Determine the [X, Y] coordinate at the center of the cell enclosing the given text.  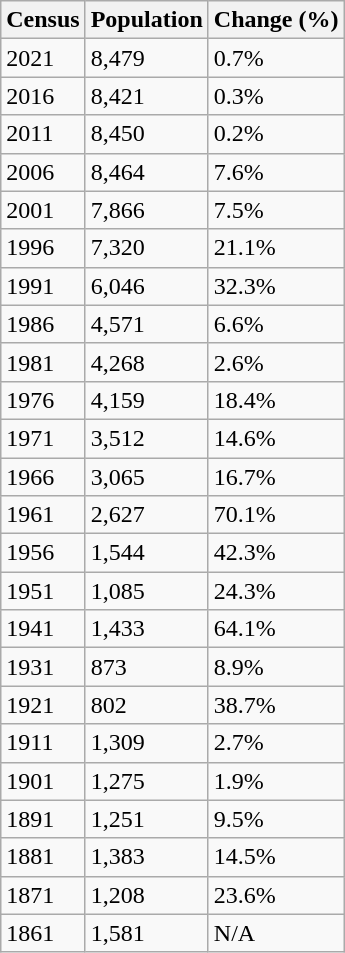
38.7% [276, 705]
3,065 [146, 477]
1,309 [146, 743]
1,208 [146, 895]
0.3% [276, 96]
6,046 [146, 286]
Census [43, 20]
1871 [43, 895]
1891 [43, 819]
8,450 [146, 134]
2006 [43, 172]
1881 [43, 857]
2011 [43, 134]
7,866 [146, 210]
1941 [43, 629]
1,433 [146, 629]
9.5% [276, 819]
16.7% [276, 477]
4,571 [146, 324]
1,544 [146, 553]
1,085 [146, 591]
1861 [43, 933]
Population [146, 20]
0.2% [276, 134]
14.6% [276, 438]
2016 [43, 96]
1956 [43, 553]
18.4% [276, 400]
8.9% [276, 667]
1976 [43, 400]
8,464 [146, 172]
14.5% [276, 857]
N/A [276, 933]
1.9% [276, 781]
1921 [43, 705]
2001 [43, 210]
3,512 [146, 438]
32.3% [276, 286]
8,421 [146, 96]
70.1% [276, 515]
1966 [43, 477]
7,320 [146, 248]
2,627 [146, 515]
1961 [43, 515]
6.6% [276, 324]
0.7% [276, 58]
1911 [43, 743]
1996 [43, 248]
1901 [43, 781]
802 [146, 705]
Change (%) [276, 20]
1991 [43, 286]
23.6% [276, 895]
1,275 [146, 781]
1981 [43, 362]
42.3% [276, 553]
2.6% [276, 362]
1986 [43, 324]
1,383 [146, 857]
64.1% [276, 629]
24.3% [276, 591]
1,251 [146, 819]
8,479 [146, 58]
4,268 [146, 362]
7.5% [276, 210]
1951 [43, 591]
2021 [43, 58]
4,159 [146, 400]
1971 [43, 438]
21.1% [276, 248]
2.7% [276, 743]
7.6% [276, 172]
1,581 [146, 933]
873 [146, 667]
1931 [43, 667]
